For the text-containing cell, return its midpoint in (x, y) coordinate format. 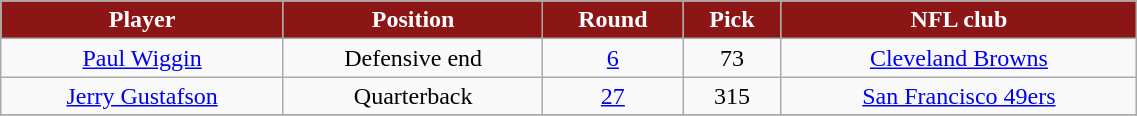
27 (613, 96)
NFL club (959, 20)
Player (142, 20)
Pick (732, 20)
Jerry Gustafson (142, 96)
6 (613, 58)
315 (732, 96)
Paul Wiggin (142, 58)
Position (412, 20)
Quarterback (412, 96)
San Francisco 49ers (959, 96)
73 (732, 58)
Round (613, 20)
Defensive end (412, 58)
Cleveland Browns (959, 58)
